Scan for the cell matching the given text and deliver its (x, y) coordinate at center. 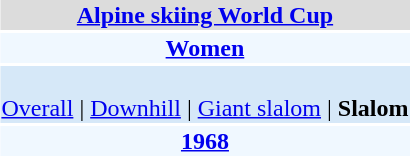
Overall | Downhill | Giant slalom | Slalom (205, 94)
Women (205, 48)
1968 (205, 141)
Alpine skiing World Cup (205, 15)
